For the text-containing cell, return its midpoint in [X, Y] coordinate format. 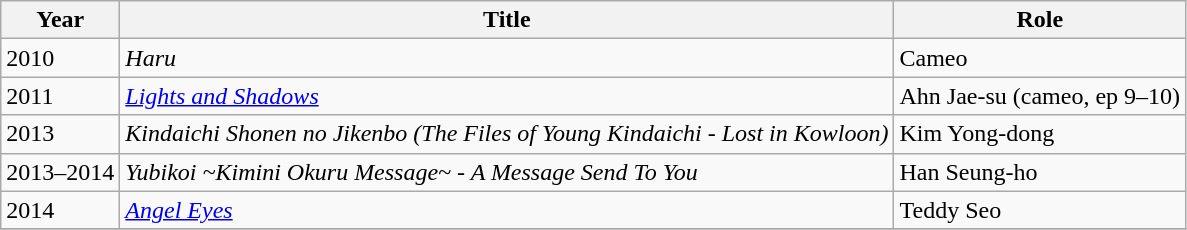
Yubikoi ~Kimini Okuru Message~ - A Message Send To You [507, 172]
2011 [60, 96]
Haru [507, 58]
Ahn Jae-su (cameo, ep 9–10) [1040, 96]
Role [1040, 20]
2013–2014 [60, 172]
Lights and Shadows [507, 96]
2014 [60, 210]
2010 [60, 58]
Han Seung-ho [1040, 172]
Angel Eyes [507, 210]
Teddy Seo [1040, 210]
2013 [60, 134]
Kindaichi Shonen no Jikenbo (The Files of Young Kindaichi - Lost in Kowloon) [507, 134]
Kim Yong-dong [1040, 134]
Cameo [1040, 58]
Title [507, 20]
Year [60, 20]
